Provide the [x, y] coordinate of the cell's center where the given text is located.  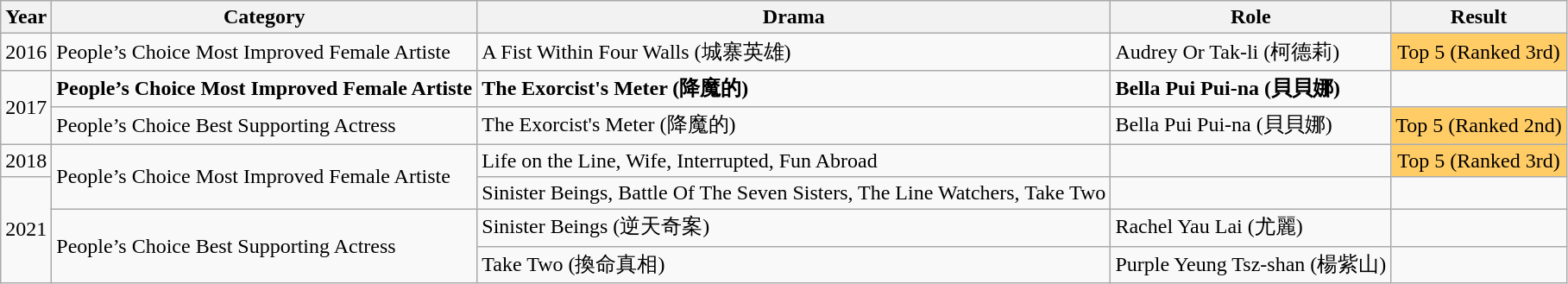
Result [1479, 17]
Year [26, 17]
Category [264, 17]
Sinister Beings (逆天奇案) [794, 228]
2016 [26, 52]
Rachel Yau Lai (尤麗) [1251, 228]
A Fist Within Four Walls (城寨英雄) [794, 52]
2021 [26, 230]
Top 5 (Ranked 2nd) [1479, 126]
Purple Yeung Tsz-shan (楊紫山) [1251, 264]
Sinister Beings, Battle Of The Seven Sisters, The Line Watchers, Take Two [794, 193]
Audrey Or Tak-li (柯德莉) [1251, 52]
Drama [794, 17]
Life on the Line, Wife, Interrupted, Fun Abroad [794, 160]
2018 [26, 160]
2017 [26, 107]
Role [1251, 17]
Take Two (換命真相) [794, 264]
